Locate the cell with the specified text and output its [X, Y] center coordinate. 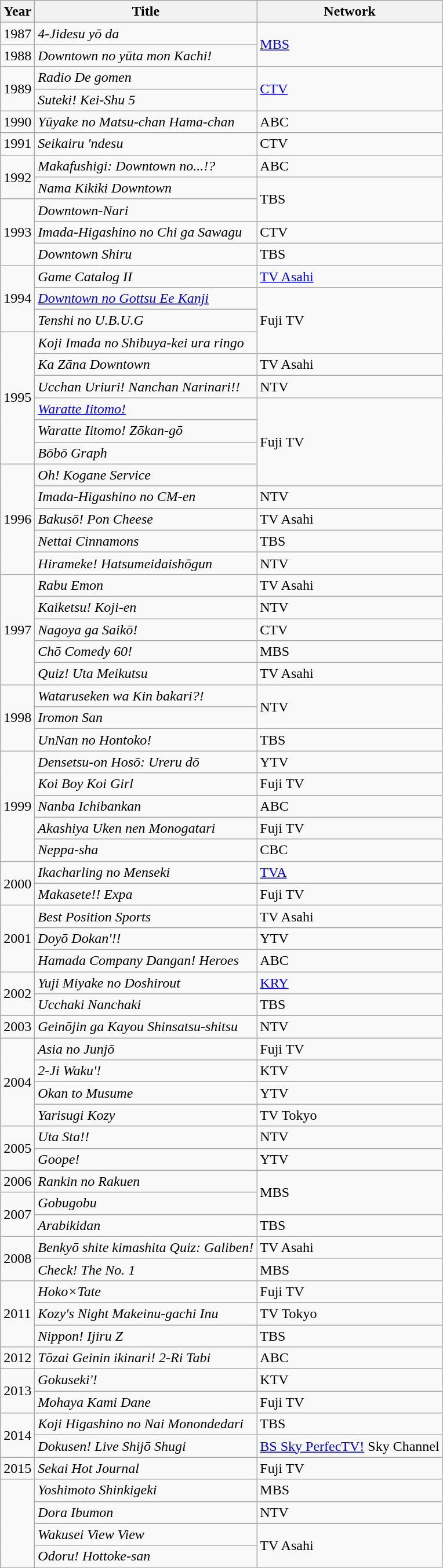
2008 [17, 1258]
Koji Higashino no Nai Monondedari [146, 1424]
Wakusei View View [146, 1534]
2014 [17, 1435]
2002 [17, 994]
Arabikidan [146, 1225]
BS Sky PerfecTV! Sky Channel [350, 1446]
Gokuseki'! [146, 1380]
1999 [17, 806]
Yoshimoto Shinkigeki [146, 1490]
Quiz! Uta Meikutsu [146, 674]
1988 [17, 56]
TVA [350, 872]
Rankin no Rakuen [146, 1181]
1991 [17, 144]
Uta Sta!! [146, 1137]
KRY [350, 983]
2015 [17, 1468]
Okan to Musume [146, 1093]
Sekai Hot Journal [146, 1468]
2012 [17, 1358]
Mohaya Kami Dane [146, 1402]
Downtown no yūta mon Kachi! [146, 56]
Kozy's Night Makeinu-gachi Inu [146, 1313]
Ucchaki Nanchaki [146, 1005]
Kaiketsu! Koji-en [146, 607]
2003 [17, 1027]
Gobugobu [146, 1203]
4-Jidesu yō da [146, 34]
Wataruseken wa Kin bakari?! [146, 696]
Bōbō Graph [146, 453]
Imada-Higashino no CM-en [146, 497]
Doyō Dokan'!! [146, 938]
Bakusō! Pon Cheese [146, 519]
2001 [17, 938]
2006 [17, 1181]
Downtown Shiru [146, 254]
Hoko×Tate [146, 1291]
Geinōjin ga Kayou Shinsatsu-shitsu [146, 1027]
Nippon! Ijiru Z [146, 1335]
Title [146, 12]
Odoru! Hottoke-san [146, 1556]
Goope! [146, 1159]
1994 [17, 299]
Tenshi no U.B.U.G [146, 321]
Ucchan Uriuri! Nanchan Narinari!! [146, 387]
Hamada Company Dangan! Heroes [146, 960]
1990 [17, 122]
Best Position Sports [146, 916]
2013 [17, 1391]
Year [17, 12]
1989 [17, 89]
Rabu Emon [146, 585]
2007 [17, 1214]
1993 [17, 232]
Koji Imada no Shibuya-kei ura ringo [146, 343]
2-Ji Waku'! [146, 1071]
Nagoya ga Saikō! [146, 629]
Network [350, 12]
Oh! Kogane Service [146, 475]
CBC [350, 850]
1992 [17, 177]
Akashiya Uken nen Monogatari [146, 828]
Asia no Junjō [146, 1049]
Neppa-sha [146, 850]
Seikairu 'ndesu [146, 144]
Makafushigi: Downtown no...!? [146, 166]
Ka Zāna Downtown [146, 365]
Suteki! Kei-Shu 5 [146, 100]
1995 [17, 398]
Waratte Iitomo! Zōkan-gō [146, 431]
Yarisugi Kozy [146, 1115]
2004 [17, 1082]
1996 [17, 519]
Koi Boy Koi Girl [146, 784]
Tōzai Geinin ikinari! 2-Ri Tabi [146, 1358]
Hirameke! Hatsumeidaishōgun [146, 563]
Yuji Miyake no Doshirout [146, 983]
Nanba Ichibankan [146, 806]
Nama Kikiki Downtown [146, 188]
Downtown-Nari [146, 210]
Benkyō shite kimashita Quiz: Galiben! [146, 1247]
2005 [17, 1148]
Chō Comedy 60! [146, 652]
Downtown no Gottsu Ee Kanji [146, 299]
Check! The No. 1 [146, 1269]
Waratte Iitomo! [146, 409]
Densetsu-on Hosō: Ureru dō [146, 762]
UnNan no Hontoko! [146, 740]
Radio De gomen [146, 78]
Ikacharling no Menseki [146, 872]
2011 [17, 1313]
Dokusen! Live Shijō Shugi [146, 1446]
Iromon San [146, 718]
Game Catalog II [146, 277]
Nettai Cinnamons [146, 541]
Yūyake no Matsu-chan Hama-chan [146, 122]
2000 [17, 883]
Makasete!! Expa [146, 894]
1997 [17, 629]
1998 [17, 718]
1987 [17, 34]
Dora Ibumon [146, 1512]
Imada-Higashino no Chi ga Sawagu [146, 232]
